Scan for the cell matching the given text and deliver its (X, Y) coordinate at center. 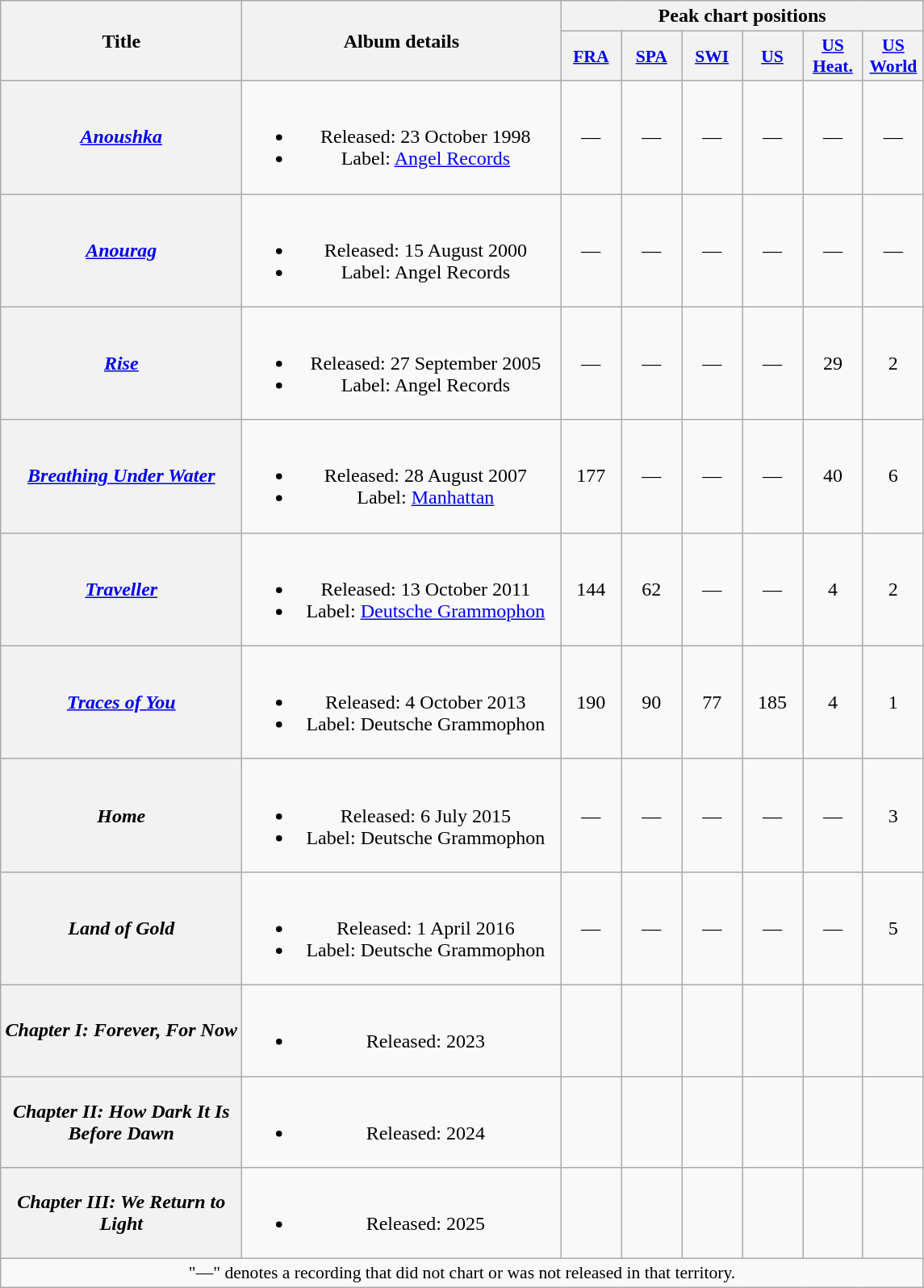
Rise (121, 363)
62 (652, 589)
5 (893, 928)
185 (773, 702)
Released: 13 October 2011Label: Deutsche Grammophon (402, 589)
177 (591, 476)
Released: 27 September 2005Label: Angel Records (402, 363)
FRA (591, 56)
77 (712, 702)
"—" denotes a recording that did not chart or was not released in that territory. (462, 1273)
SPA (652, 56)
90 (652, 702)
Chapter III: We Return to Light (121, 1214)
USWorld (893, 56)
Released: 28 August 2007Label: Manhattan (402, 476)
Released: 2024 (402, 1122)
SWI (712, 56)
Released: 2025 (402, 1214)
Chapter I: Forever, For Now (121, 1030)
Anoushka (121, 137)
Title (121, 40)
29 (833, 363)
Traveller (121, 589)
Anourag (121, 250)
Peak chart positions (742, 16)
Released: 4 October 2013Label: Deutsche Grammophon (402, 702)
US (773, 56)
144 (591, 589)
USHeat. (833, 56)
6 (893, 476)
Land of Gold (121, 928)
Home (121, 815)
40 (833, 476)
Released: 1 April 2016Label: Deutsche Grammophon (402, 928)
Traces of You (121, 702)
Released: 23 October 1998Label: Angel Records (402, 137)
Breathing Under Water (121, 476)
190 (591, 702)
1 (893, 702)
Released: 15 August 2000Label: Angel Records (402, 250)
Released: 6 July 2015Label: Deutsche Grammophon (402, 815)
Album details (402, 40)
Released: 2023 (402, 1030)
3 (893, 815)
Chapter II: How Dark It Is Before Dawn (121, 1122)
